Return (x, y) of the center of cell containing provided text 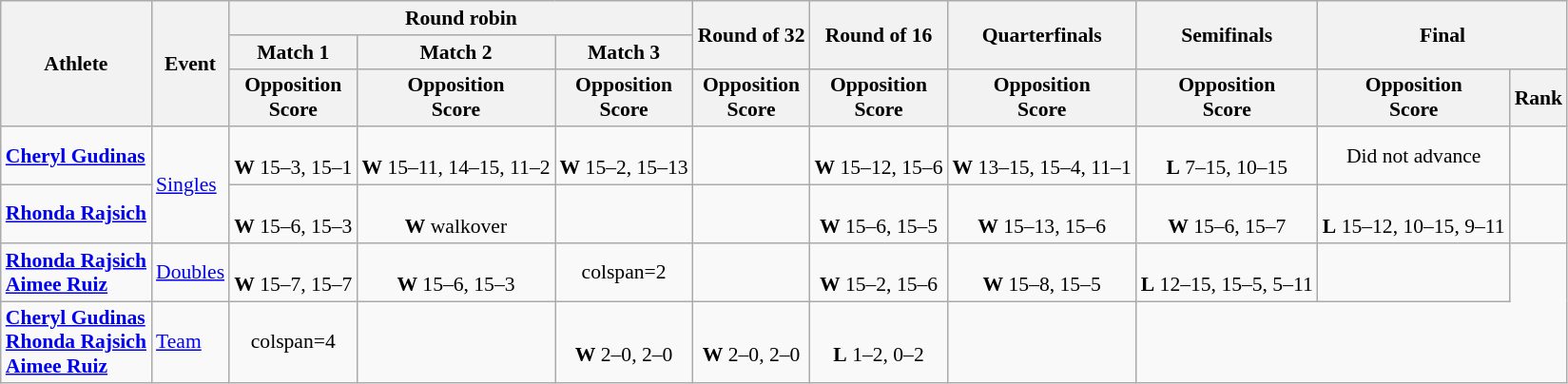
W 15–7, 15–7 (293, 272)
Did not advance (1414, 156)
Round of 16 (879, 34)
W 15–11, 14–15, 11–2 (455, 156)
Singles (190, 185)
Rank (1539, 97)
Event (190, 64)
Match 3 (624, 52)
W 15–3, 15–1 (293, 156)
Team (190, 342)
Semifinals (1227, 34)
L 1–2, 0–2 (879, 342)
colspan=4 (293, 342)
Match 1 (293, 52)
W walkover (455, 215)
Rhonda RajsichAimee Ruiz (76, 272)
Rhonda Rajsich (76, 215)
Round robin (461, 18)
W 15–2, 15–13 (624, 156)
Athlete (76, 64)
L 15–12, 10–15, 9–11 (1414, 215)
colspan=2 (624, 272)
Cheryl Gudinas (76, 156)
Round of 32 (751, 34)
W 13–15, 15–4, 11–1 (1042, 156)
Final (1442, 34)
L 7–15, 10–15 (1227, 156)
W 15–6, 15–5 (879, 215)
W 15–12, 15–6 (879, 156)
Match 2 (455, 52)
W 15–6, 15–7 (1227, 215)
L 12–15, 15–5, 5–11 (1227, 272)
W 15–8, 15–5 (1042, 272)
W 15–2, 15–6 (879, 272)
W 15–13, 15–6 (1042, 215)
Doubles (190, 272)
Cheryl GudinasRhonda RajsichAimee Ruiz (76, 342)
Quarterfinals (1042, 34)
